Return (x, y) of the center of cell containing provided text 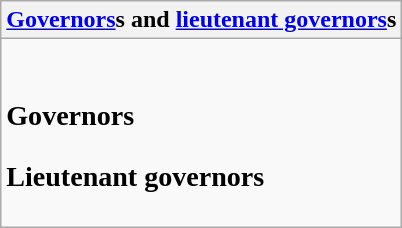
Governorss and lieutenant governorss (202, 20)
GovernorsLieutenant governors (202, 133)
